Scan for the cell matching the given text and deliver its [x, y] coordinate at center. 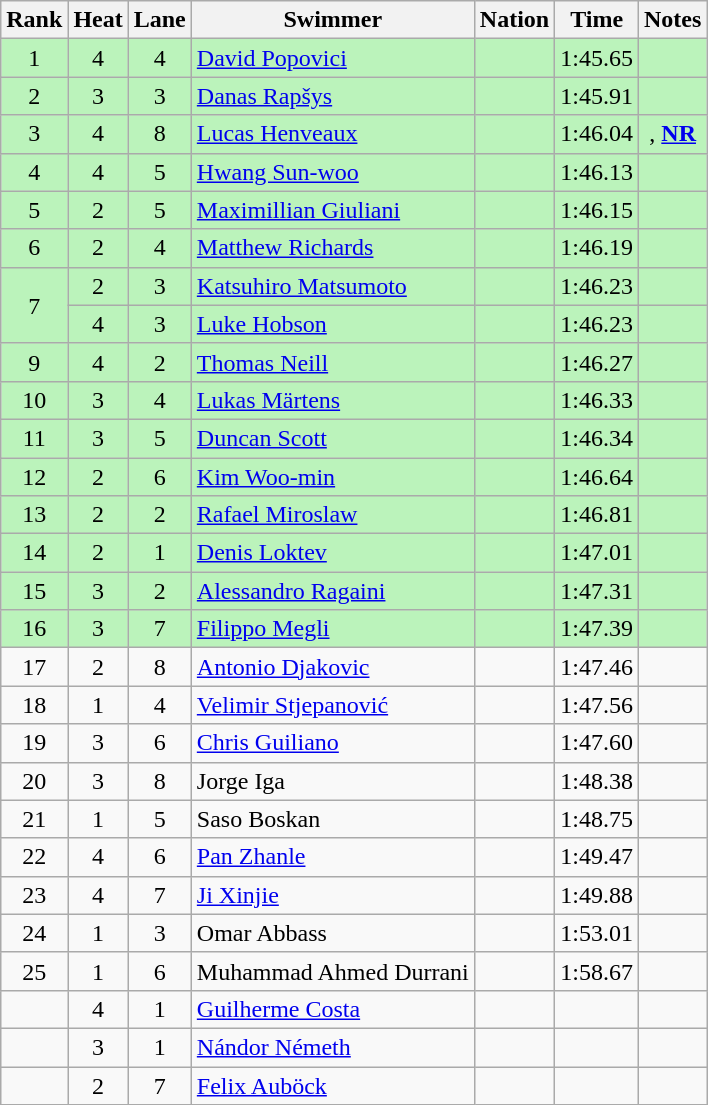
Time [597, 20]
David Popovici [332, 58]
16 [34, 629]
12 [34, 477]
1:47.60 [597, 743]
Velimir Stjepanović [332, 705]
1:46.64 [597, 477]
1:47.56 [597, 705]
19 [34, 743]
1:46.81 [597, 515]
, NR [672, 134]
1:47.39 [597, 629]
Felix Auböck [332, 1085]
22 [34, 857]
Jorge Iga [332, 781]
1:49.47 [597, 857]
Hwang Sun-woo [332, 172]
1:48.38 [597, 781]
Rafael Miroslaw [332, 515]
Luke Hobson [332, 324]
Lucas Henveaux [332, 134]
24 [34, 933]
14 [34, 553]
Saso Boskan [332, 819]
1:45.91 [597, 96]
Guilherme Costa [332, 1009]
1:47.46 [597, 667]
Muhammad Ahmed Durrani [332, 971]
1:58.67 [597, 971]
1:46.27 [597, 362]
13 [34, 515]
1:46.19 [597, 248]
Nation [514, 20]
10 [34, 400]
Thomas Neill [332, 362]
Katsuhiro Matsumoto [332, 286]
23 [34, 895]
1:46.33 [597, 400]
17 [34, 667]
18 [34, 705]
Kim Woo-min [332, 477]
Lukas Märtens [332, 400]
1:47.01 [597, 553]
Chris Guiliano [332, 743]
21 [34, 819]
Omar Abbass [332, 933]
Swimmer [332, 20]
Nándor Németh [332, 1047]
Lane [160, 20]
Ji Xinjie [332, 895]
Matthew Richards [332, 248]
Rank [34, 20]
1:46.34 [597, 438]
Duncan Scott [332, 438]
15 [34, 591]
11 [34, 438]
Alessandro Ragaini [332, 591]
1:48.75 [597, 819]
Maximillian Giuliani [332, 210]
20 [34, 781]
1:47.31 [597, 591]
1:53.01 [597, 933]
1:46.04 [597, 134]
Notes [672, 20]
1:46.15 [597, 210]
1:46.13 [597, 172]
25 [34, 971]
9 [34, 362]
1:49.88 [597, 895]
1:45.65 [597, 58]
Danas Rapšys [332, 96]
Pan Zhanle [332, 857]
Filippo Megli [332, 629]
Antonio Djakovic [332, 667]
Heat [98, 20]
Denis Loktev [332, 553]
